Extract the (x, y) coordinate from the center of the cell holding the provided text.  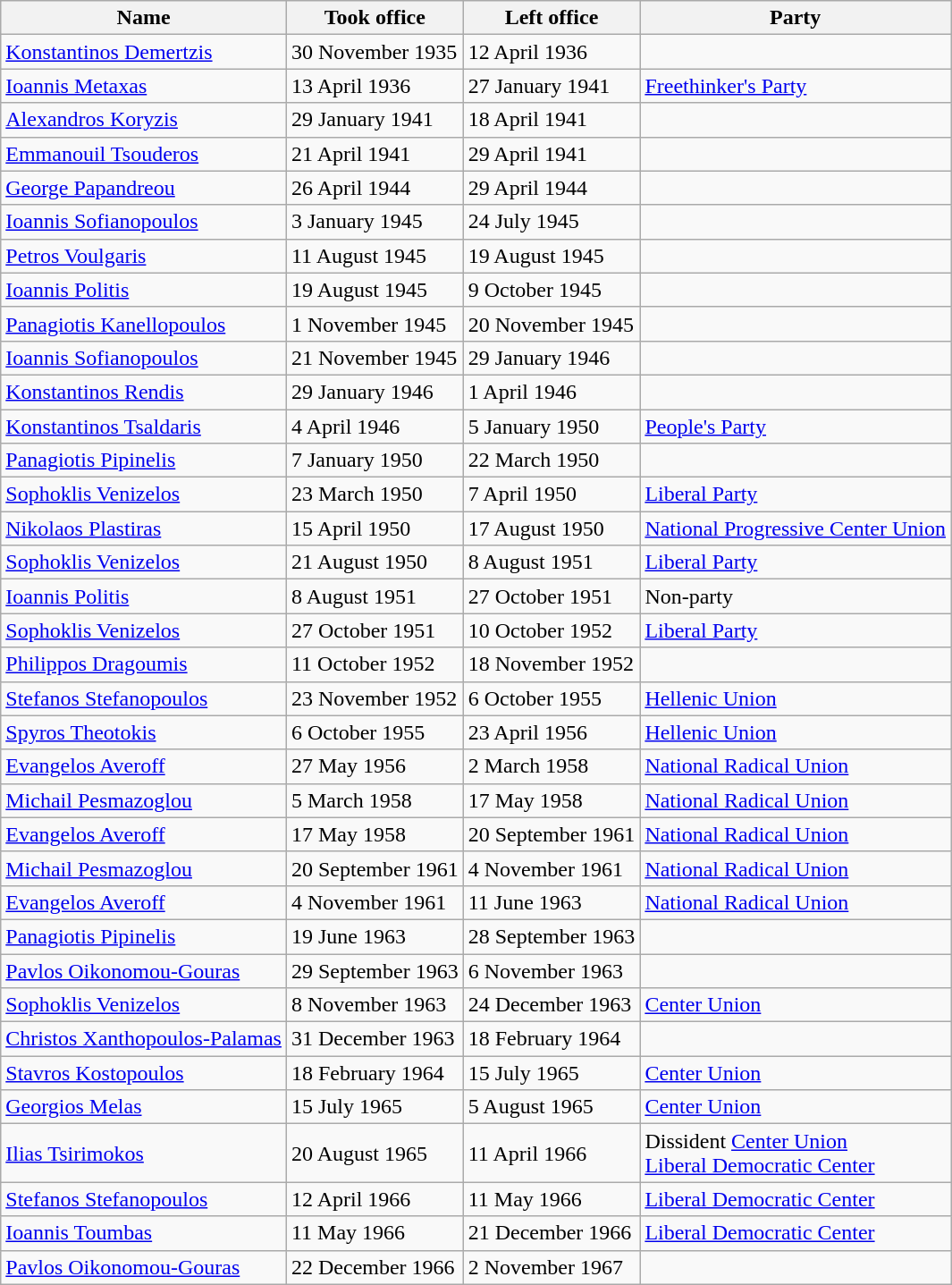
26 April 1944 (375, 188)
3 January 1945 (375, 222)
11 October 1952 (375, 664)
Christos Xanthopoulos-Palamas (144, 1039)
5 January 1950 (552, 427)
5 March 1958 (375, 800)
24 July 1945 (552, 222)
Stavros Kostopoulos (144, 1073)
20 August 1965 (375, 1154)
7 April 1950 (552, 495)
1 April 1946 (552, 392)
18 November 1952 (552, 664)
23 March 1950 (375, 495)
Emmanouil Tsouderos (144, 154)
National Progressive Center Union (796, 528)
12 April 1966 (375, 1199)
23 November 1952 (375, 698)
29 April 1941 (552, 154)
2 March 1958 (552, 766)
15 April 1950 (375, 528)
21 November 1945 (375, 358)
Spyros Theotokis (144, 732)
Panagiotis Kanellopoulos (144, 324)
27 January 1941 (552, 86)
17 August 1950 (552, 528)
Ilias Tsirimokos (144, 1154)
18 April 1941 (552, 120)
21 December 1966 (552, 1233)
Konstantinos Tsaldaris (144, 427)
19 June 1963 (375, 936)
22 December 1966 (375, 1267)
Took office (375, 18)
Non-party (796, 596)
28 September 1963 (552, 936)
7 January 1950 (375, 461)
People's Party (796, 427)
11 April 1966 (552, 1154)
27 May 1956 (375, 766)
2 November 1967 (552, 1267)
George Papandreou (144, 188)
Georgios Melas (144, 1107)
9 October 1945 (552, 290)
Freethinker's Party (796, 86)
29 January 1941 (375, 120)
Nikolaos Plastiras (144, 528)
23 April 1956 (552, 732)
Philippos Dragoumis (144, 664)
Konstantinos Demertzis (144, 52)
21 August 1950 (375, 562)
24 December 1963 (552, 1005)
12 April 1936 (552, 52)
21 April 1941 (375, 154)
5 August 1965 (552, 1107)
Name (144, 18)
20 November 1945 (552, 324)
11 June 1963 (552, 902)
29 April 1944 (552, 188)
10 October 1952 (552, 630)
29 September 1963 (375, 970)
Alexandros Koryzis (144, 120)
13 April 1936 (375, 86)
8 November 1963 (375, 1005)
1 November 1945 (375, 324)
Left office (552, 18)
4 April 1946 (375, 427)
31 December 1963 (375, 1039)
Dissident Center UnionLiberal Democratic Center (796, 1154)
Ioannis Toumbas (144, 1233)
30 November 1935 (375, 52)
Ioannis Metaxas (144, 86)
11 August 1945 (375, 256)
Petros Voulgaris (144, 256)
Konstantinos Rendis (144, 392)
22 March 1950 (552, 461)
6 November 1963 (552, 970)
Party (796, 18)
